Extract the [x, y] coordinate from the center of the cell holding the provided text.  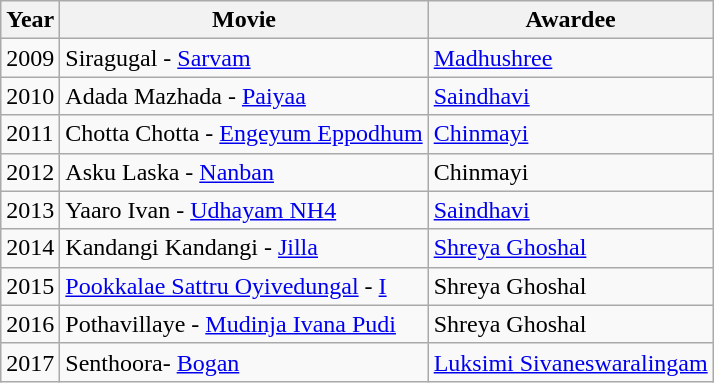
2014 [30, 248]
Senthoora- Bogan [244, 362]
2016 [30, 324]
Kandangi Kandangi - Jilla [244, 248]
Siragugal - Sarvam [244, 58]
2013 [30, 210]
Luksimi Sivaneswaralingam [570, 362]
2009 [30, 58]
Awardee [570, 20]
2017 [30, 362]
Madhushree [570, 58]
Yaaro Ivan - Udhayam NH4 [244, 210]
Adada Mazhada - Paiyaa [244, 96]
Asku Laska - Nanban [244, 172]
Pookkalae Sattru Oyivedungal - I [244, 286]
2011 [30, 134]
2010 [30, 96]
Year [30, 20]
Movie [244, 20]
2012 [30, 172]
Chotta Chotta - Engeyum Eppodhum [244, 134]
2015 [30, 286]
Pothavillaye - Mudinja Ivana Pudi [244, 324]
